Output the [X, Y] coordinate of the center of the cell containing the given text.  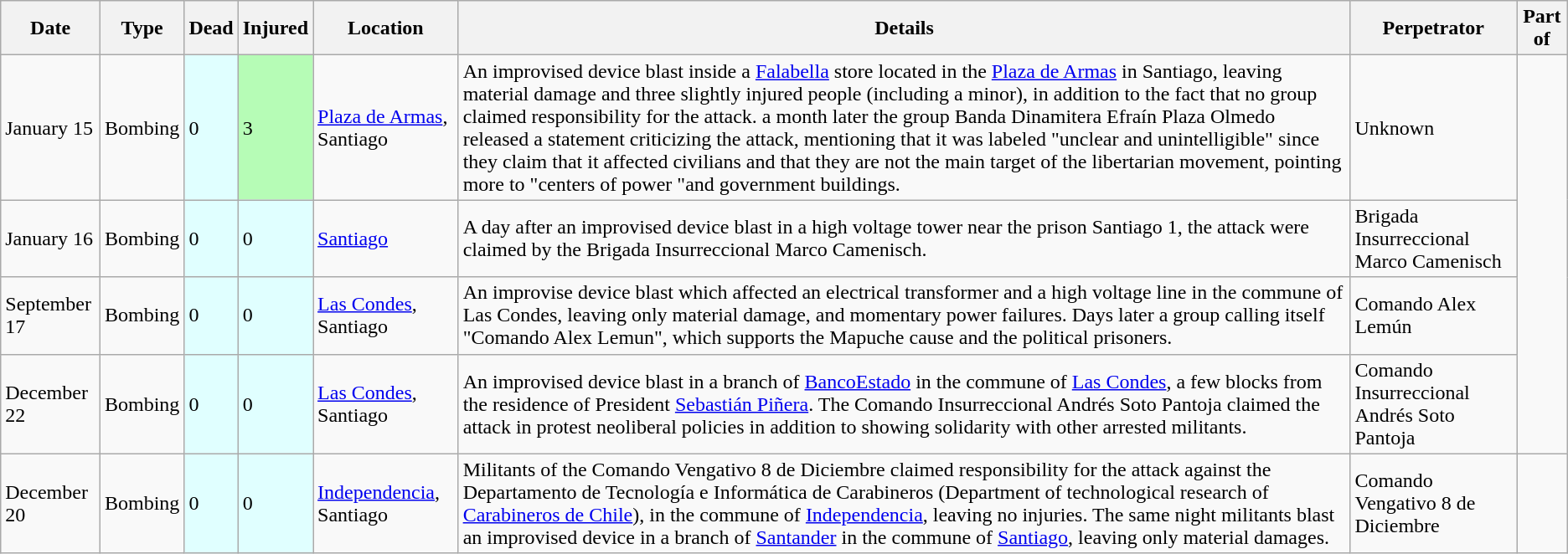
3 [275, 127]
Comando Alex Lemún [1434, 315]
Part of [1541, 28]
January 15 [50, 127]
Comando Vengativo 8 de Diciembre [1434, 504]
September 17 [50, 315]
Date [50, 28]
Brigada Insurreccional Marco Camenisch [1434, 239]
Unknown [1434, 127]
Dead [211, 28]
January 16 [50, 239]
Injured [275, 28]
December 22 [50, 403]
Perpetrator [1434, 28]
Santiago [386, 239]
Location [386, 28]
Plaza de Armas, Santiago [386, 127]
December 20 [50, 504]
Independencia, Santiago [386, 504]
Details [905, 28]
Comando Insurreccional Andrés Soto Pantoja [1434, 403]
Type [142, 28]
